Scan for the cell matching the given text and deliver its [x, y] coordinate at center. 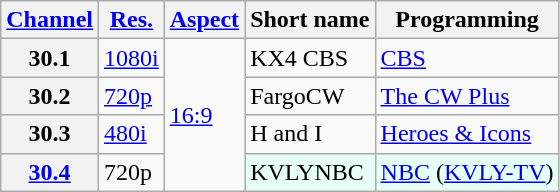
NBC (KVLY-TV) [467, 172]
30.1 [50, 58]
Res. [132, 20]
30.4 [50, 172]
KX4 CBS [310, 58]
H and I [310, 134]
Short name [310, 20]
KVLYNBC [310, 172]
480i [132, 134]
The CW Plus [467, 96]
1080i [132, 58]
30.3 [50, 134]
Programming [467, 20]
CBS [467, 58]
30.2 [50, 96]
FargoCW [310, 96]
Channel [50, 20]
Heroes & Icons [467, 134]
Aspect [204, 20]
16:9 [204, 115]
